For the text-containing cell, return its midpoint in [x, y] coordinate format. 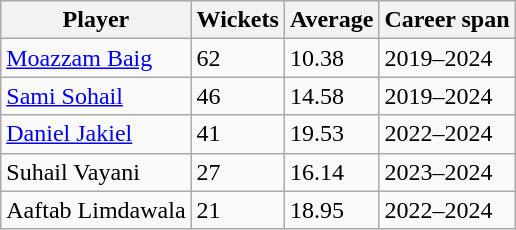
Career span [447, 20]
18.95 [332, 210]
10.38 [332, 58]
19.53 [332, 134]
27 [238, 172]
46 [238, 96]
Player [96, 20]
Wickets [238, 20]
2023–2024 [447, 172]
Suhail Vayani [96, 172]
16.14 [332, 172]
41 [238, 134]
Daniel Jakiel [96, 134]
21 [238, 210]
Sami Sohail [96, 96]
Moazzam Baig [96, 58]
Aaftab Limdawala [96, 210]
Average [332, 20]
14.58 [332, 96]
62 [238, 58]
